Scan for the cell matching the given text and deliver its [X, Y] coordinate at center. 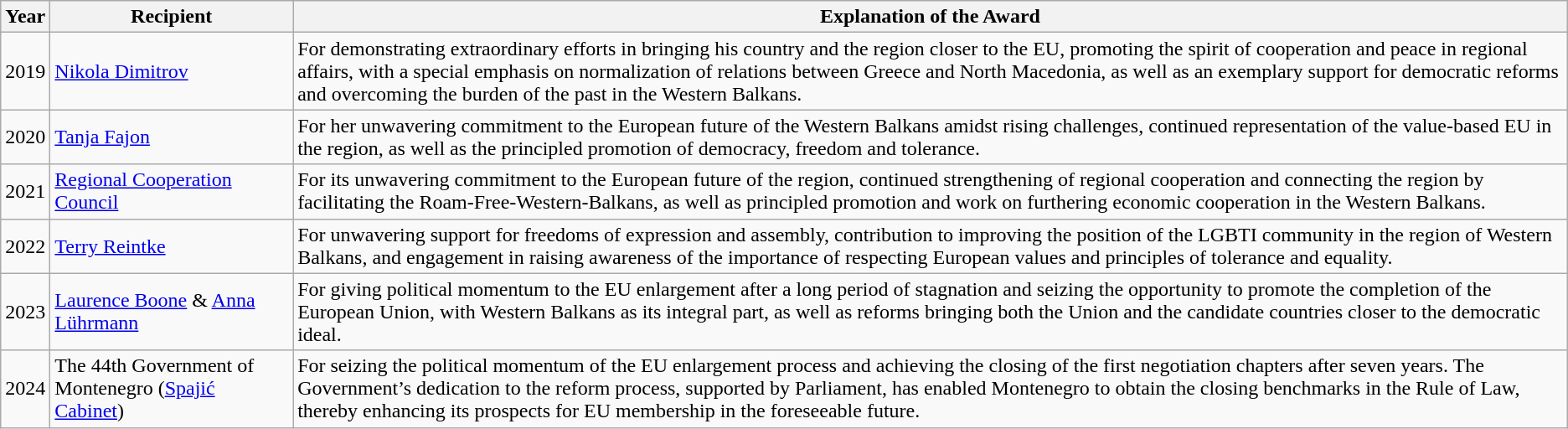
Recipient [172, 17]
2021 [25, 191]
The 44th Government of Montenegro (Spajić Cabinet) [172, 389]
2023 [25, 312]
Regional Cooperation Council [172, 191]
2019 [25, 71]
2020 [25, 137]
Nikola Dimitrov [172, 71]
Explanation of the Award [931, 17]
Terry Reintke [172, 246]
Tanja Fajon [172, 137]
Year [25, 17]
Laurence Boone & Anna Lührmann [172, 312]
2022 [25, 246]
2024 [25, 389]
